Detect which cell encompasses the target text, then output its (X, Y) center coordinate. 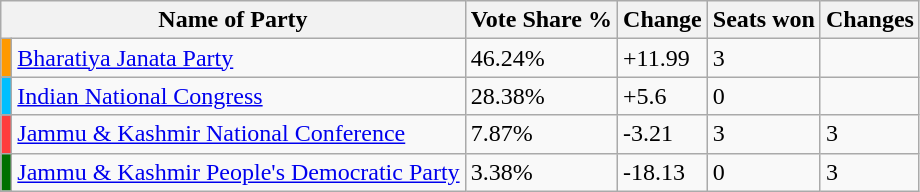
46.24% (541, 58)
-3.21 (663, 134)
28.38% (541, 96)
3.38% (541, 172)
Bharatiya Janata Party (238, 58)
Change (663, 20)
Jammu & Kashmir People's Democratic Party (238, 172)
+11.99 (663, 58)
7.87% (541, 134)
Vote Share % (541, 20)
Name of Party (233, 20)
Jammu & Kashmir National Conference (238, 134)
Indian National Congress (238, 96)
-18.13 (663, 172)
Changes (870, 20)
+5.6 (663, 96)
Seats won (764, 20)
